Find where the given text appears and provide that cell's center as (x, y) coordinate. 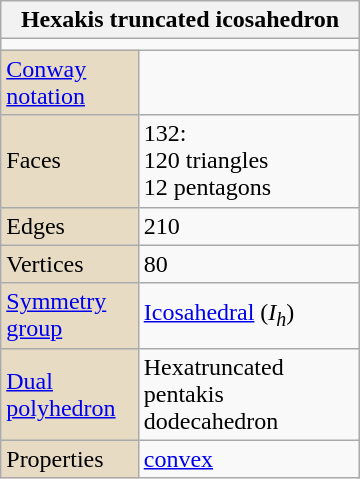
Hexakis truncated icosahedron (180, 20)
Properties (70, 459)
Conway notation (70, 82)
Dual polyhedron (70, 394)
Symmetry group (70, 316)
Faces (70, 161)
Vertices (70, 264)
210 (248, 226)
132:120 triangles12 pentagons (248, 161)
Hexatruncated pentakis dodecahedron (248, 394)
convex (248, 459)
Edges (70, 226)
Icosahedral (Ih) (248, 316)
80 (248, 264)
